Find where the given text appears and provide that cell's center as [x, y] coordinate. 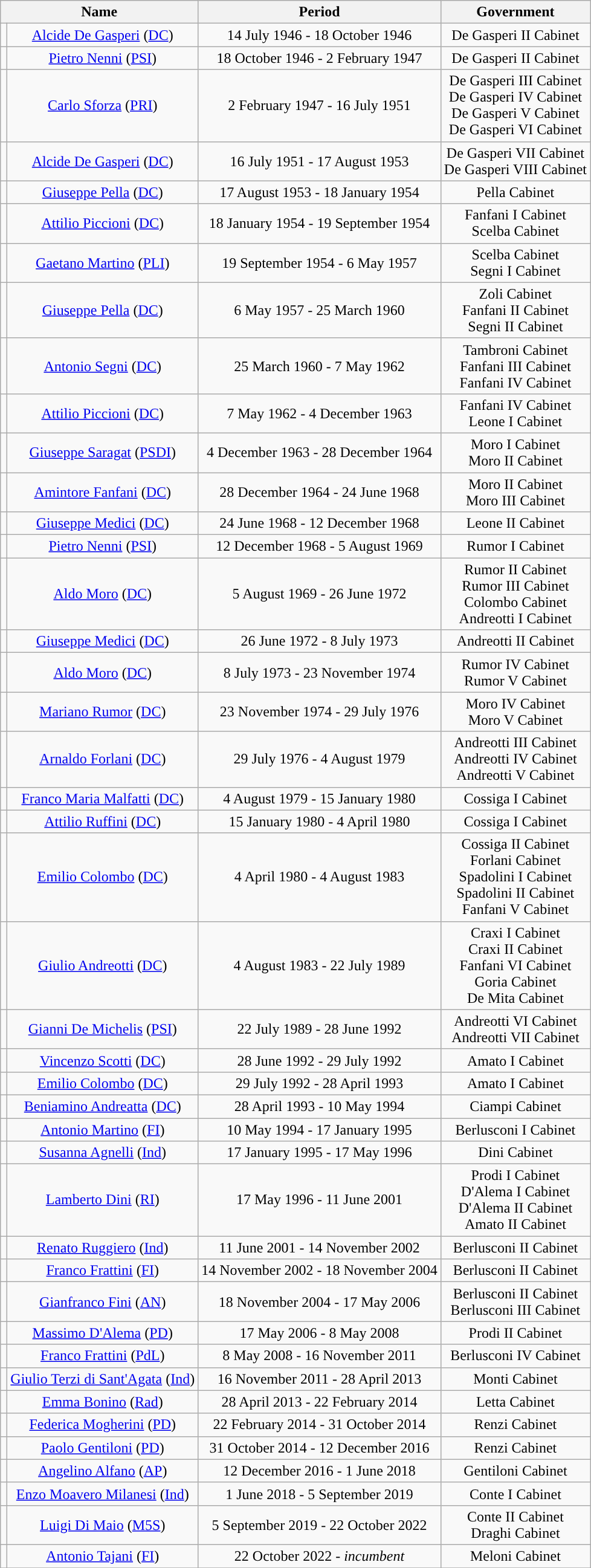
28 June 1992 - 29 July 1992 [320, 1060]
12 December 1968 - 5 August 1969 [320, 546]
Scelba CabinetSegni I Cabinet [515, 262]
29 July 1992 - 28 April 1993 [320, 1083]
Rumor II CabinetRumor III CabinetColombo CabinetAndreotti I Cabinet [515, 594]
7 May 1962 - 4 December 1963 [320, 413]
26 June 1972 - 8 July 1973 [320, 641]
29 July 1976 - 4 August 1979 [320, 759]
Angelino Alfano (AP) [103, 1471]
Fanfani IV CabinetLeone I Cabinet [515, 413]
28 December 1964 - 24 June 1968 [320, 492]
Moro IV CabinetMoro V Cabinet [515, 712]
Tambroni CabinetFanfani III CabinetFanfani IV Cabinet [515, 366]
15 January 1980 - 4 April 1980 [320, 821]
Emma Bonino (Rad) [103, 1402]
Berlusconi I Cabinet [515, 1130]
Franco Maria Malfatti (DC) [103, 799]
Andreotti III CabinetAndreotti IV CabinetAndreotti V Cabinet [515, 759]
18 November 2004 - 17 May 2006 [320, 1302]
Meloni Cabinet [515, 1556]
Enzo Moavero Milanesi (Ind) [103, 1494]
Franco Frattini (PdL) [103, 1356]
Susanna Agnelli (Ind) [103, 1153]
5 September 2019 - 22 October 2022 [320, 1524]
Gianfranco Fini (AN) [103, 1302]
Federica Mogherini (PD) [103, 1425]
16 July 1951 - 17 August 1953 [320, 161]
Beniamino Andreatta (DC) [103, 1106]
Fanfani I CabinetScelba Cabinet [515, 224]
Leone II Cabinet [515, 523]
Antonio Segni (DC) [103, 366]
28 April 1993 - 10 May 1994 [320, 1106]
1 June 2018 - 5 September 2019 [320, 1494]
Giulio Andreotti (DC) [103, 965]
Gaetano Martino (PLI) [103, 262]
Prodi II Cabinet [515, 1333]
Lamberto Dini (RI) [103, 1200]
Antonio Tajani (FI) [103, 1556]
25 March 1960 - 7 May 1962 [320, 366]
18 January 1954 - 19 September 1954 [320, 224]
22 February 2014 - 31 October 2014 [320, 1425]
23 November 1974 - 29 July 1976 [320, 712]
8 July 1973 - 23 November 1974 [320, 672]
Moro II CabinetMoro III Cabinet [515, 492]
17 May 1996 - 11 June 2001 [320, 1200]
Berlusconi II CabinetBerlusconi III Cabinet [515, 1302]
Antonio Martino (FI) [103, 1130]
18 October 1946 - 2 February 1947 [320, 58]
Rumor I Cabinet [515, 546]
22 October 2022 - incumbent [320, 1556]
22 July 1989 - 28 June 1992 [320, 1029]
4 April 1980 - 4 August 1983 [320, 877]
11 June 2001 - 14 November 2002 [320, 1248]
De Gasperi III CabinetDe Gasperi IV CabinetDe Gasperi V CabinetDe Gasperi VI Cabinet [515, 105]
Zoli CabinetFanfani II CabinetSegni II Cabinet [515, 310]
De Gasperi VII CabinetDe Gasperi VIII Cabinet [515, 161]
5 August 1969 - 26 June 1972 [320, 594]
Period [320, 12]
4 December 1963 - 28 December 1964 [320, 452]
4 August 1983 - 22 July 1989 [320, 965]
10 May 1994 - 17 January 1995 [320, 1130]
17 January 1995 - 17 May 1996 [320, 1153]
Conte II Cabinet Draghi Cabinet [515, 1524]
Renato Ruggiero (Ind) [103, 1248]
Attilio Ruffini (DC) [103, 821]
16 November 2011 - 28 April 2013 [320, 1379]
Amintore Fanfani (DC) [103, 492]
17 May 2006 - 8 May 2008 [320, 1333]
Cossiga II CabinetForlani CabinetSpadolini I CabinetSpadolini II CabinetFanfani V Cabinet [515, 877]
17 August 1953 - 18 January 1954 [320, 192]
19 September 1954 - 6 May 1957 [320, 262]
Rumor IV CabinetRumor V Cabinet [515, 672]
Monti Cabinet [515, 1379]
Berlusconi IV Cabinet [515, 1356]
14 November 2002 - 18 November 2004 [320, 1271]
Gentiloni Cabinet [515, 1471]
Carlo Sforza (PRI) [103, 105]
Letta Cabinet [515, 1402]
8 May 2008 - 16 November 2011 [320, 1356]
6 May 1957 - 25 March 1960 [320, 310]
12 December 2016 - 1 June 2018 [320, 1471]
14 July 1946 - 18 October 1946 [320, 35]
Andreotti VI CabinetAndreotti VII Cabinet [515, 1029]
Pella Cabinet [515, 192]
Andreotti II Cabinet [515, 641]
Government [515, 12]
2 February 1947 - 16 July 1951 [320, 105]
Vincenzo Scotti (DC) [103, 1060]
4 August 1979 - 15 January 1980 [320, 799]
Dini Cabinet [515, 1153]
Massimo D'Alema (PD) [103, 1333]
Craxi I CabinetCraxi II CabinetFanfani VI CabinetGoria CabinetDe Mita Cabinet [515, 965]
Gianni De Michelis (PSI) [103, 1029]
Name [99, 12]
Conte I Cabinet [515, 1494]
Prodi I CabinetD'Alema I CabinetD'Alema II CabinetAmato II Cabinet [515, 1200]
Giuseppe Saragat (PSDI) [103, 452]
Mariano Rumor (DC) [103, 712]
31 October 2014 - 12 December 2016 [320, 1448]
Giulio Terzi di Sant'Agata (Ind) [103, 1379]
Ciampi Cabinet [515, 1106]
Luigi Di Maio (M5S) [103, 1524]
Moro I CabinetMoro II Cabinet [515, 452]
24 June 1968 - 12 December 1968 [320, 523]
Franco Frattini (FI) [103, 1271]
Paolo Gentiloni (PD) [103, 1448]
28 April 2013 - 22 February 2014 [320, 1402]
Arnaldo Forlani (DC) [103, 759]
